Pinpoint the cell where the given text exists, returning its (x, y) midpoint coordinate. 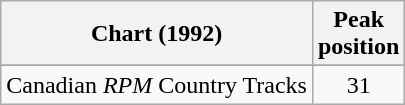
Canadian RPM Country Tracks (157, 85)
Peakposition (358, 34)
Chart (1992) (157, 34)
31 (358, 85)
